Provide the (X, Y) coordinate of the cell's center where the given text is located.  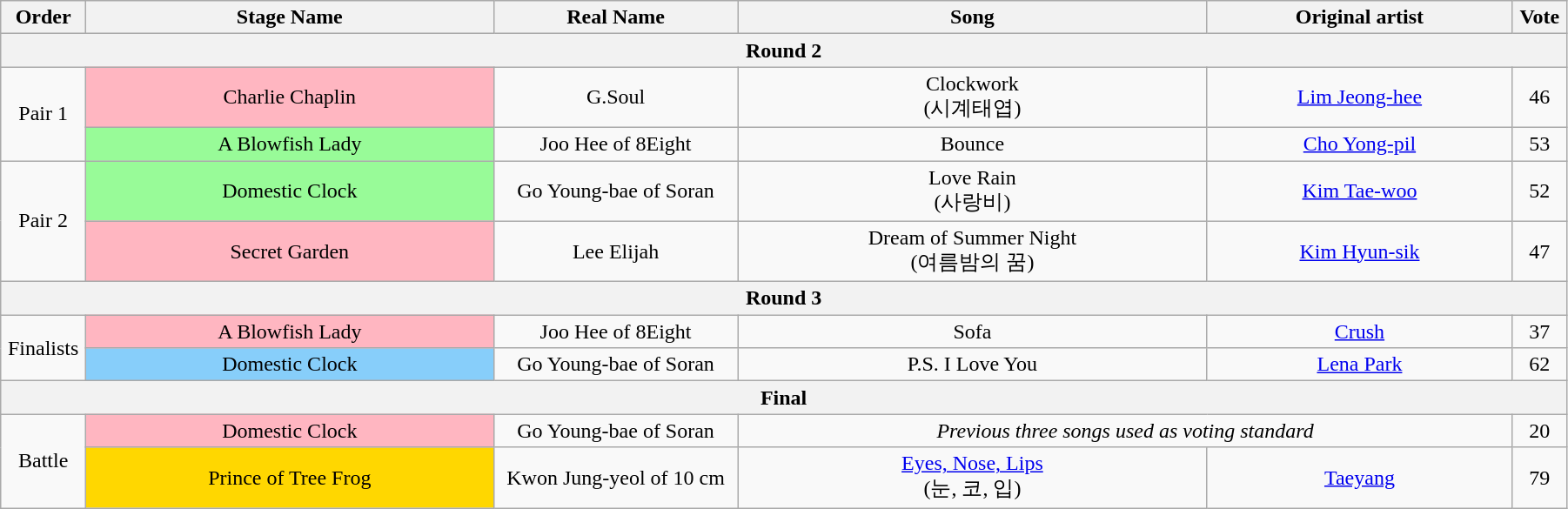
Final (784, 398)
46 (1539, 97)
53 (1539, 144)
Lee Elijah (616, 251)
Clockwork(시계태엽) (973, 97)
79 (1539, 478)
47 (1539, 251)
Crush (1359, 332)
Song (973, 17)
Bounce (973, 144)
P.S. I Love You (973, 365)
Previous three songs used as voting standard (1125, 431)
37 (1539, 332)
Charlie Chaplin (290, 97)
52 (1539, 191)
Vote (1539, 17)
20 (1539, 431)
Pair 2 (44, 221)
Real Name (616, 17)
Lena Park (1359, 365)
Lim Jeong-hee (1359, 97)
Order (44, 17)
Dream of Summer Night(여름밤의 꿈) (973, 251)
62 (1539, 365)
Love Rain(사랑비) (973, 191)
G.Soul (616, 97)
Cho Yong-pil (1359, 144)
Pair 1 (44, 114)
Eyes, Nose, Lips(눈, 코, 입) (973, 478)
Round 3 (784, 298)
Secret Garden (290, 251)
Stage Name (290, 17)
Sofa (973, 332)
Original artist (1359, 17)
Battle (44, 461)
Prince of Tree Frog (290, 478)
Round 2 (784, 50)
Kim Hyun-sik (1359, 251)
Finalists (44, 348)
Kwon Jung-yeol of 10 cm (616, 478)
Kim Tae-woo (1359, 191)
Taeyang (1359, 478)
